Provide the (X, Y) coordinate of the cell's center where the given text is located.  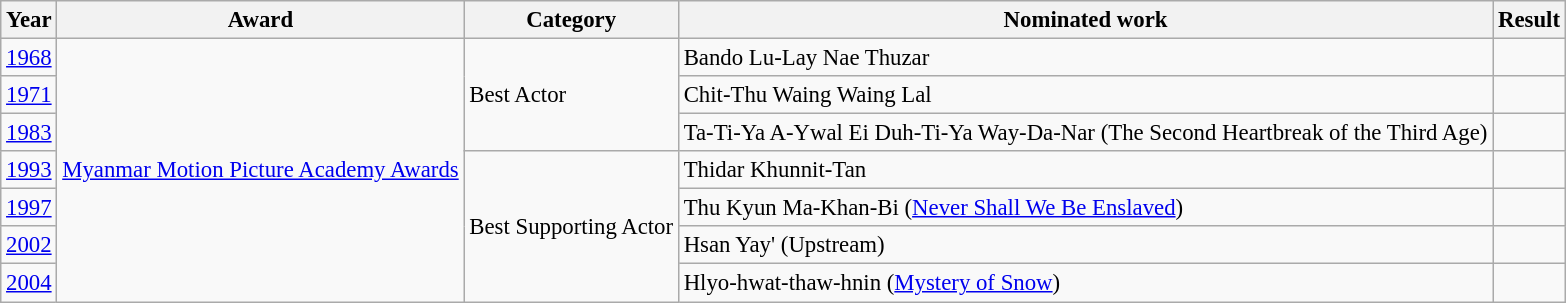
1968 (29, 58)
Best Actor (571, 96)
Best Supporting Actor (571, 226)
Category (571, 20)
Thidar Khunnit-Tan (1085, 170)
Hlyo-hwat-thaw-hnin (Mystery of Snow) (1085, 283)
Award (260, 20)
Ta-Ti-Ya A-Ywal Ei Duh-Ti-Ya Way-Da-Nar (The Second Heartbreak of the Third Age) (1085, 133)
1993 (29, 170)
Myanmar Motion Picture Academy Awards (260, 170)
1997 (29, 208)
2002 (29, 245)
Nominated work (1085, 20)
1983 (29, 133)
2004 (29, 283)
Hsan Yay' (Upstream) (1085, 245)
Result (1530, 20)
Chit-Thu Waing Waing Lal (1085, 95)
Thu Kyun Ma-Khan-Bi (Never Shall We Be Enslaved) (1085, 208)
Year (29, 20)
1971 (29, 95)
Bando Lu-Lay Nae Thuzar (1085, 58)
